Locate the cell with the specified text and output its [x, y] center coordinate. 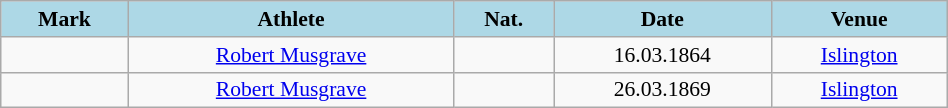
Athlete [291, 19]
Venue [859, 19]
Nat. [504, 19]
Date [663, 19]
Mark [65, 19]
16.03.1864 [663, 55]
26.03.1869 [663, 90]
